Locate the cell with the specified text and output its [X, Y] center coordinate. 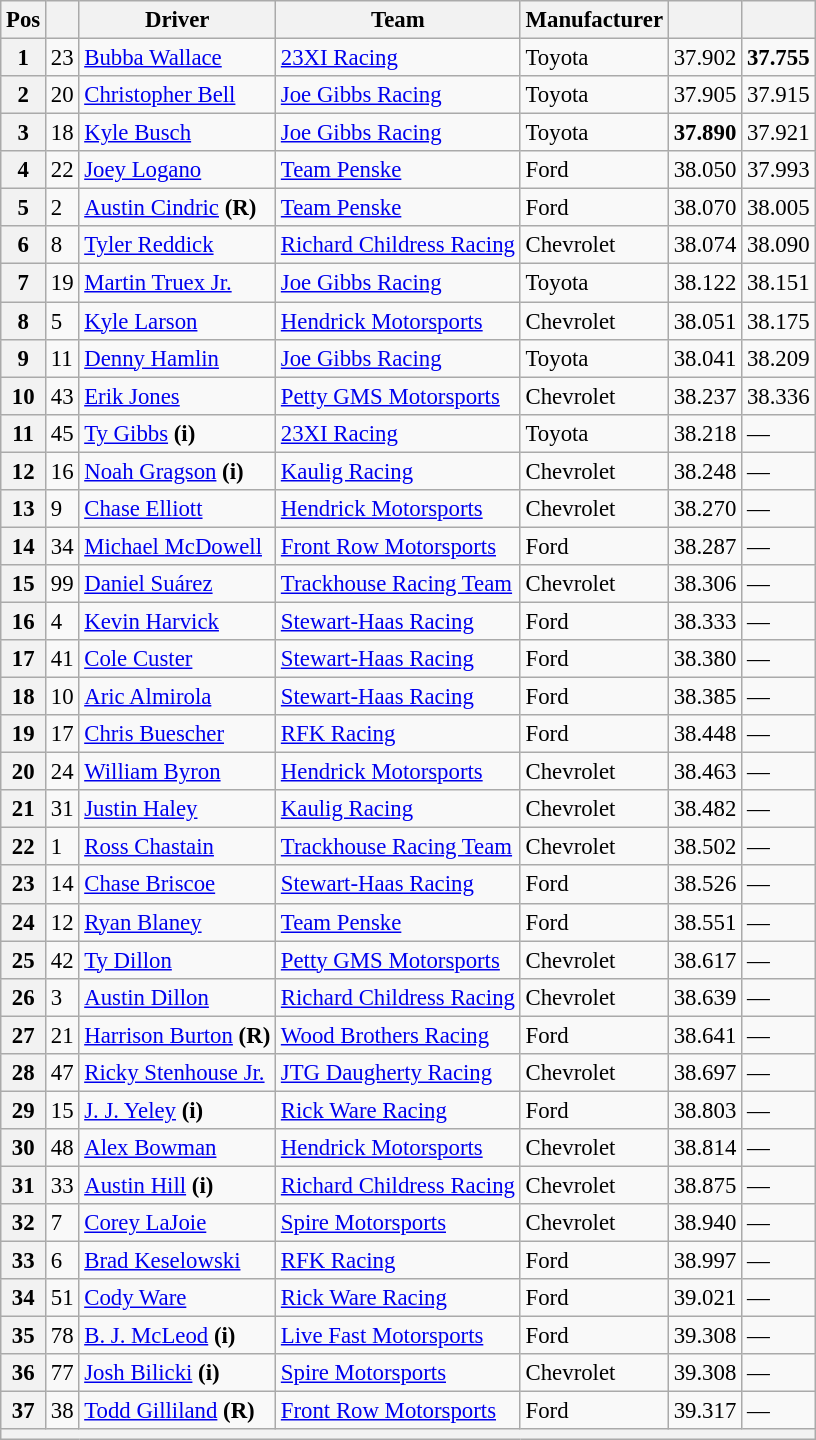
38.151 [778, 283]
Corey LaJoie [178, 1223]
38.551 [704, 922]
J. J. Yeley (i) [178, 1110]
37.915 [778, 95]
JTG Daugherty Racing [398, 1073]
37.993 [778, 170]
Ross Chastain [178, 847]
38.463 [704, 772]
38.074 [704, 245]
99 [62, 584]
38.306 [704, 584]
38.270 [704, 509]
29 [24, 1110]
Kyle Larson [178, 321]
38.005 [778, 208]
38.041 [704, 358]
Todd Gilliland (R) [178, 1411]
38.237 [704, 396]
Pos [24, 20]
Noah Gragson (i) [178, 471]
Joey Logano [178, 170]
47 [62, 1073]
Erik Jones [178, 396]
77 [62, 1373]
Tyler Reddick [178, 245]
Austin Cindric (R) [178, 208]
38.803 [704, 1110]
39.021 [704, 1298]
Kyle Busch [178, 133]
35 [24, 1336]
36 [24, 1373]
Bubba Wallace [178, 58]
38.940 [704, 1223]
Brad Keselowski [178, 1261]
38 [62, 1411]
Austin Hill (i) [178, 1185]
38.333 [704, 621]
Chase Elliott [178, 509]
51 [62, 1298]
38.448 [704, 734]
Ricky Stenhouse Jr. [178, 1073]
Cole Custer [178, 659]
Christopher Bell [178, 95]
78 [62, 1336]
Daniel Suárez [178, 584]
37.921 [778, 133]
38.526 [704, 885]
13 [24, 509]
38.641 [704, 1035]
38.814 [704, 1148]
32 [24, 1223]
42 [62, 960]
38.502 [704, 847]
38.385 [704, 697]
43 [62, 396]
Team [398, 20]
38.617 [704, 960]
Justin Haley [178, 809]
Denny Hamlin [178, 358]
37.890 [704, 133]
41 [62, 659]
Josh Bilicki (i) [178, 1373]
38.051 [704, 321]
38.122 [704, 283]
Kevin Harvick [178, 621]
Harrison Burton (R) [178, 1035]
B. J. McLeod (i) [178, 1336]
Ty Dillon [178, 960]
Live Fast Motorsports [398, 1336]
38.697 [704, 1073]
38.482 [704, 809]
38.336 [778, 396]
Ryan Blaney [178, 922]
30 [24, 1148]
38.050 [704, 170]
38.090 [778, 245]
38.380 [704, 659]
45 [62, 433]
37.755 [778, 58]
William Byron [178, 772]
Chris Buescher [178, 734]
Manufacturer [594, 20]
38.639 [704, 997]
38.209 [778, 358]
38.218 [704, 433]
38.997 [704, 1261]
28 [24, 1073]
27 [24, 1035]
38.875 [704, 1185]
37.902 [704, 58]
37 [24, 1411]
Ty Gibbs (i) [178, 433]
Austin Dillon [178, 997]
Chase Briscoe [178, 885]
39.317 [704, 1411]
38.287 [704, 546]
Martin Truex Jr. [178, 283]
Michael McDowell [178, 546]
Aric Almirola [178, 697]
38.248 [704, 471]
Wood Brothers Racing [398, 1035]
38.070 [704, 208]
48 [62, 1148]
Cody Ware [178, 1298]
38.175 [778, 321]
26 [24, 997]
Alex Bowman [178, 1148]
37.905 [704, 95]
25 [24, 960]
Driver [178, 20]
